Determine the [X, Y] coordinate at the center of the cell enclosing the given text.  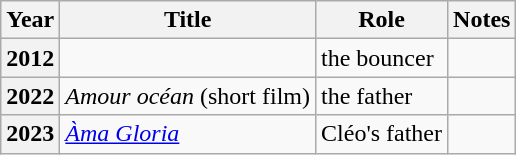
Amour océan (short film) [188, 96]
2012 [30, 58]
the father [382, 96]
2022 [30, 96]
Àma Gloria [188, 134]
2023 [30, 134]
Year [30, 20]
the bouncer [382, 58]
Notes [482, 20]
Cléo's father [382, 134]
Role [382, 20]
Title [188, 20]
